Scan for the cell matching the given text and deliver its [X, Y] coordinate at center. 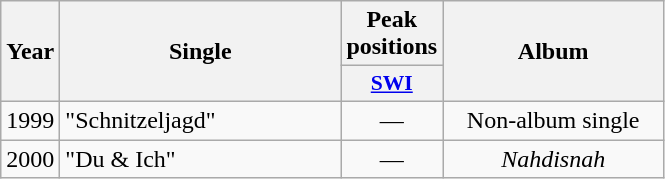
Album [554, 52]
1999 [30, 120]
Nahdisnah [554, 159]
Single [200, 52]
"Du & Ich" [200, 159]
Peak positions [392, 34]
"Schnitzeljagd" [200, 120]
SWI [392, 84]
Year [30, 52]
Non-album single [554, 120]
2000 [30, 159]
